For the text-containing cell, return its midpoint in (X, Y) coordinate format. 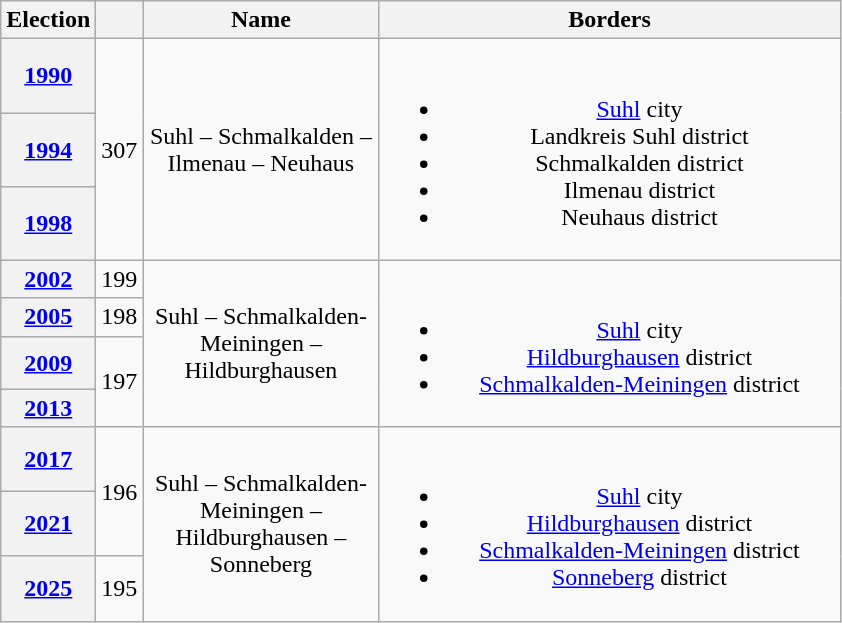
198 (120, 317)
Borders (610, 20)
1990 (48, 76)
1994 (48, 149)
1998 (48, 223)
Suhl – Schmalkalden – Ilmenau – Neuhaus (261, 150)
196 (120, 492)
199 (120, 279)
Suhl cityLandkreis Suhl districtSchmalkalden districtIlmenau districtNeuhaus district (610, 150)
2002 (48, 279)
Suhl cityHildburghausen districtSchmalkalden-Meiningen districtSonneberg district (610, 524)
Election (48, 20)
Suhl cityHildburghausen districtSchmalkalden-Meiningen district (610, 344)
Name (261, 20)
2009 (48, 362)
Suhl – Schmalkalden-Meiningen – Hildburghausen (261, 344)
2013 (48, 408)
2025 (48, 588)
2005 (48, 317)
197 (120, 382)
307 (120, 150)
2021 (48, 524)
2017 (48, 460)
Suhl – Schmalkalden-Meiningen – Hildburghausen – Sonneberg (261, 524)
195 (120, 588)
